Pinpoint the cell where the given text exists, returning its [X, Y] midpoint coordinate. 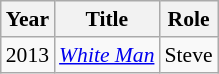
Role [188, 19]
Year [28, 19]
2013 [28, 55]
White Man [106, 55]
Steve [188, 55]
Title [106, 19]
